Pinpoint the cell where the given text exists, returning its (x, y) midpoint coordinate. 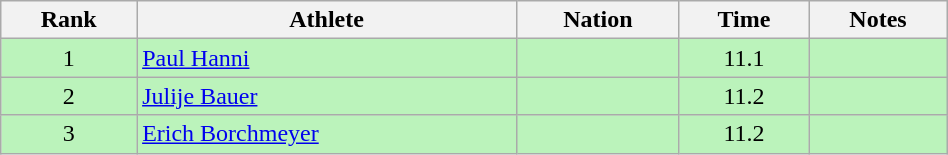
Paul Hanni (327, 58)
1 (69, 58)
Athlete (327, 20)
Nation (598, 20)
Julije Bauer (327, 96)
Time (744, 20)
3 (69, 134)
11.1 (744, 58)
Erich Borchmeyer (327, 134)
Notes (878, 20)
Rank (69, 20)
2 (69, 96)
